Identify which cell holds the provided text, then report its (X, Y) central coordinate. 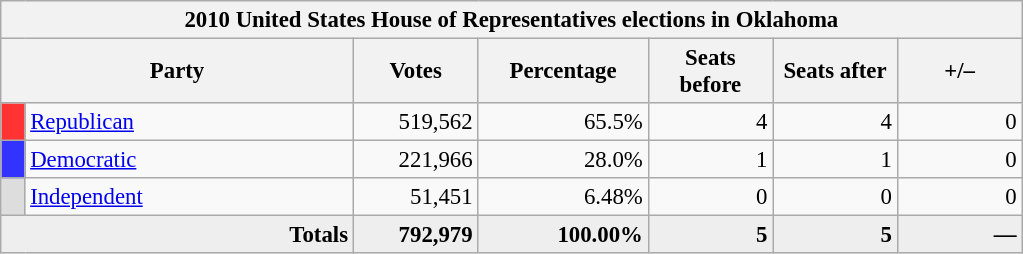
519,562 (416, 122)
Party (178, 72)
100.00% (563, 235)
65.5% (563, 122)
Votes (416, 72)
Totals (178, 235)
221,966 (416, 160)
2010 United States House of Representatives elections in Oklahoma (512, 20)
Republican (189, 122)
— (960, 235)
28.0% (563, 160)
+/– (960, 72)
6.48% (563, 197)
Democratic (189, 160)
Independent (189, 197)
Percentage (563, 72)
Seats before (710, 72)
792,979 (416, 235)
51,451 (416, 197)
Seats after (836, 72)
